Determine the [X, Y] coordinate at the center of the cell enclosing the given text.  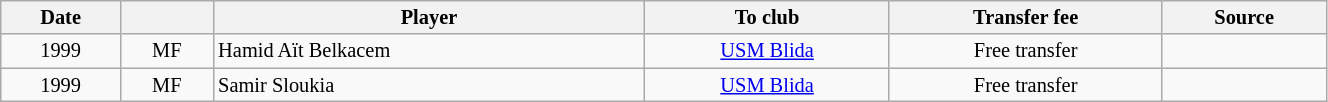
Hamid Aït Belkacem [428, 51]
To club [768, 17]
Samir Sloukia [428, 85]
Transfer fee [1025, 17]
Source [1244, 17]
Date [61, 17]
Player [428, 17]
